Detect which cell encompasses the target text, then output its (X, Y) center coordinate. 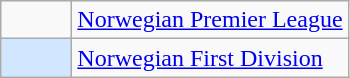
Norwegian First Division (210, 58)
Norwegian Premier League (210, 20)
